Locate the cell with the specified text and output its [x, y] center coordinate. 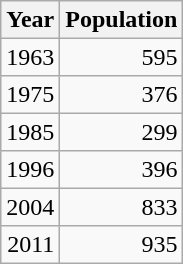
299 [122, 132]
376 [122, 94]
1975 [30, 94]
1996 [30, 170]
1963 [30, 56]
1985 [30, 132]
Year [30, 20]
833 [122, 206]
Population [122, 20]
935 [122, 244]
595 [122, 56]
2004 [30, 206]
2011 [30, 244]
396 [122, 170]
